Identify which cell holds the provided text, then report its [x, y] central coordinate. 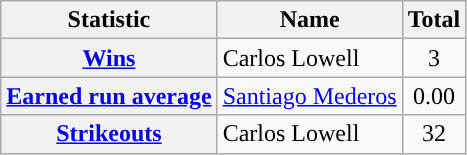
Total [434, 20]
0.00 [434, 96]
Strikeouts [109, 134]
Santiago Mederos [310, 96]
Statistic [109, 20]
Wins [109, 58]
32 [434, 134]
3 [434, 58]
Name [310, 20]
Earned run average [109, 96]
